Extract the (x, y) coordinate from the center of the cell holding the provided text.  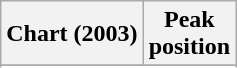
Peakposition (189, 34)
Chart (2003) (72, 34)
